Identify which cell holds the provided text, then report its (x, y) central coordinate. 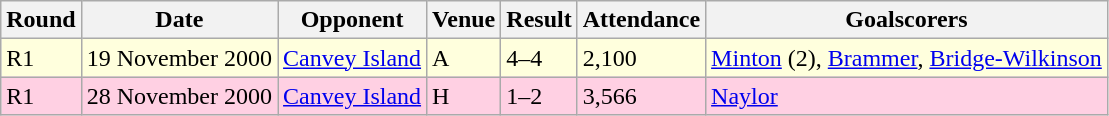
2,100 (641, 58)
Result (539, 20)
4–4 (539, 58)
Goalscorers (907, 20)
H (464, 96)
Venue (464, 20)
Opponent (352, 20)
Naylor (907, 96)
Minton (2), Brammer, Bridge-Wilkinson (907, 58)
1–2 (539, 96)
Date (179, 20)
Round (41, 20)
A (464, 58)
Attendance (641, 20)
19 November 2000 (179, 58)
28 November 2000 (179, 96)
3,566 (641, 96)
